Search for the cell housing the specified text and yield its (x, y) center coordinate. 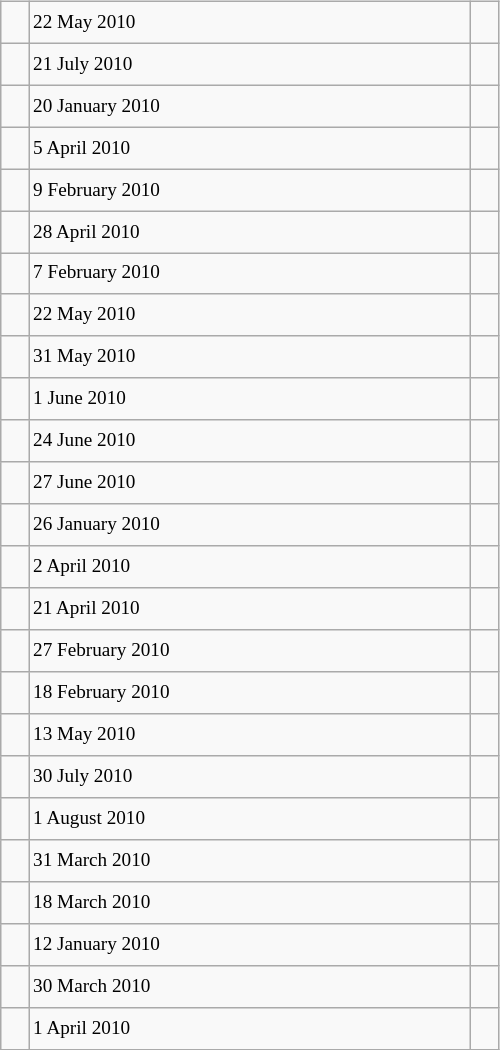
30 July 2010 (249, 777)
9 February 2010 (249, 190)
18 February 2010 (249, 693)
2 April 2010 (249, 567)
31 May 2010 (249, 357)
24 June 2010 (249, 441)
27 June 2010 (249, 483)
31 March 2010 (249, 861)
26 January 2010 (249, 525)
21 July 2010 (249, 64)
12 January 2010 (249, 944)
20 January 2010 (249, 106)
28 April 2010 (249, 232)
5 April 2010 (249, 148)
1 August 2010 (249, 819)
21 April 2010 (249, 609)
7 February 2010 (249, 274)
27 February 2010 (249, 651)
30 March 2010 (249, 986)
18 March 2010 (249, 902)
1 June 2010 (249, 399)
1 April 2010 (249, 1028)
13 May 2010 (249, 735)
